Scan for the cell matching the given text and deliver its [x, y] coordinate at center. 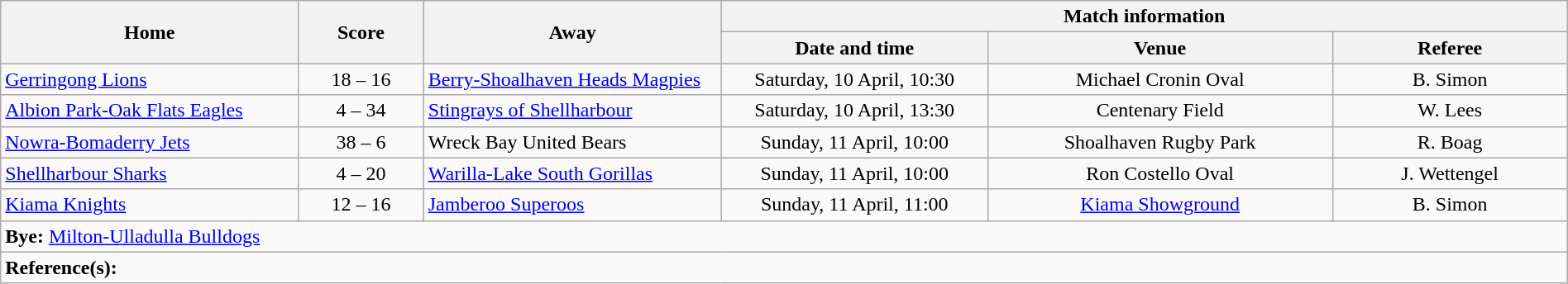
Warilla-Lake South Gorillas [572, 173]
Shoalhaven Rugby Park [1159, 142]
Stingrays of Shellharbour [572, 111]
Shellharbour Sharks [150, 173]
Gerringong Lions [150, 79]
W. Lees [1450, 111]
Match information [1145, 17]
Date and time [854, 48]
12 – 16 [361, 205]
Kiama Showground [1159, 205]
Venue [1159, 48]
Home [150, 32]
J. Wettengel [1450, 173]
Saturday, 10 April, 13:30 [854, 111]
Ron Costello Oval [1159, 173]
18 – 16 [361, 79]
Referee [1450, 48]
Wreck Bay United Bears [572, 142]
Bye: Milton-Ulladulla Bulldogs [784, 236]
R. Boag [1450, 142]
Michael Cronin Oval [1159, 79]
Nowra-Bomaderry Jets [150, 142]
Jamberoo Superoos [572, 205]
Berry-Shoalhaven Heads Magpies [572, 79]
Score [361, 32]
4 – 20 [361, 173]
Sunday, 11 April, 11:00 [854, 205]
Kiama Knights [150, 205]
4 – 34 [361, 111]
Away [572, 32]
Centenary Field [1159, 111]
38 – 6 [361, 142]
Albion Park-Oak Flats Eagles [150, 111]
Reference(s): [784, 267]
Saturday, 10 April, 10:30 [854, 79]
